Scan for the cell matching the given text and deliver its [x, y] coordinate at center. 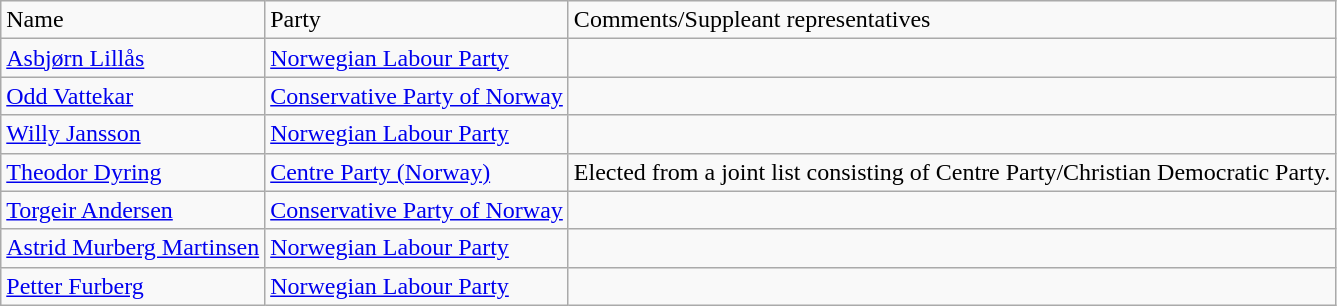
Party [417, 20]
Asbjørn Lillås [133, 58]
Theodor Dyring [133, 172]
Comments/Suppleant representatives [952, 20]
Astrid Murberg Martinsen [133, 248]
Petter Furberg [133, 286]
Odd Vattekar [133, 96]
Willy Jansson [133, 134]
Centre Party (Norway) [417, 172]
Elected from a joint list consisting of Centre Party/Christian Democratic Party. [952, 172]
Torgeir Andersen [133, 210]
Name [133, 20]
